Locate the cell with the specified text and output its (X, Y) center coordinate. 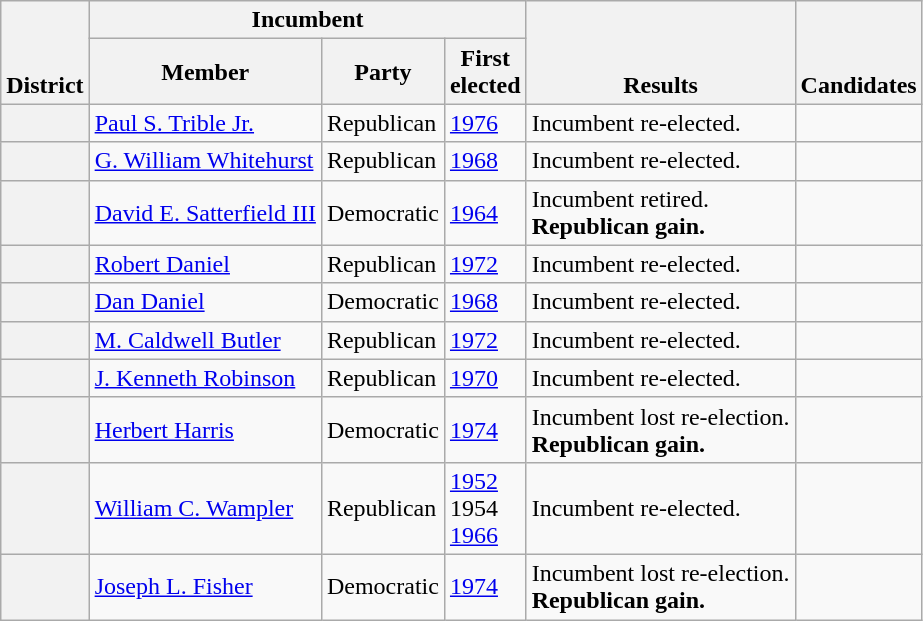
M. Caldwell Butler (205, 340)
Herbert Harris (205, 430)
Party (382, 72)
Incumbent retired.Republican gain. (660, 212)
1964 (485, 212)
Paul S. Trible Jr. (205, 123)
Robert Daniel (205, 264)
1976 (485, 123)
Dan Daniel (205, 302)
1970 (485, 378)
David E. Satterfield III (205, 212)
19521954 1966 (485, 508)
Results (660, 52)
J. Kenneth Robinson (205, 378)
G. William Whitehurst (205, 161)
Incumbent (308, 20)
Member (205, 72)
William C. Wampler (205, 508)
Joseph L. Fisher (205, 586)
Candidates (858, 52)
Firstelected (485, 72)
District (45, 52)
